Provide the [X, Y] coordinate of the cell's center where the given text is located.  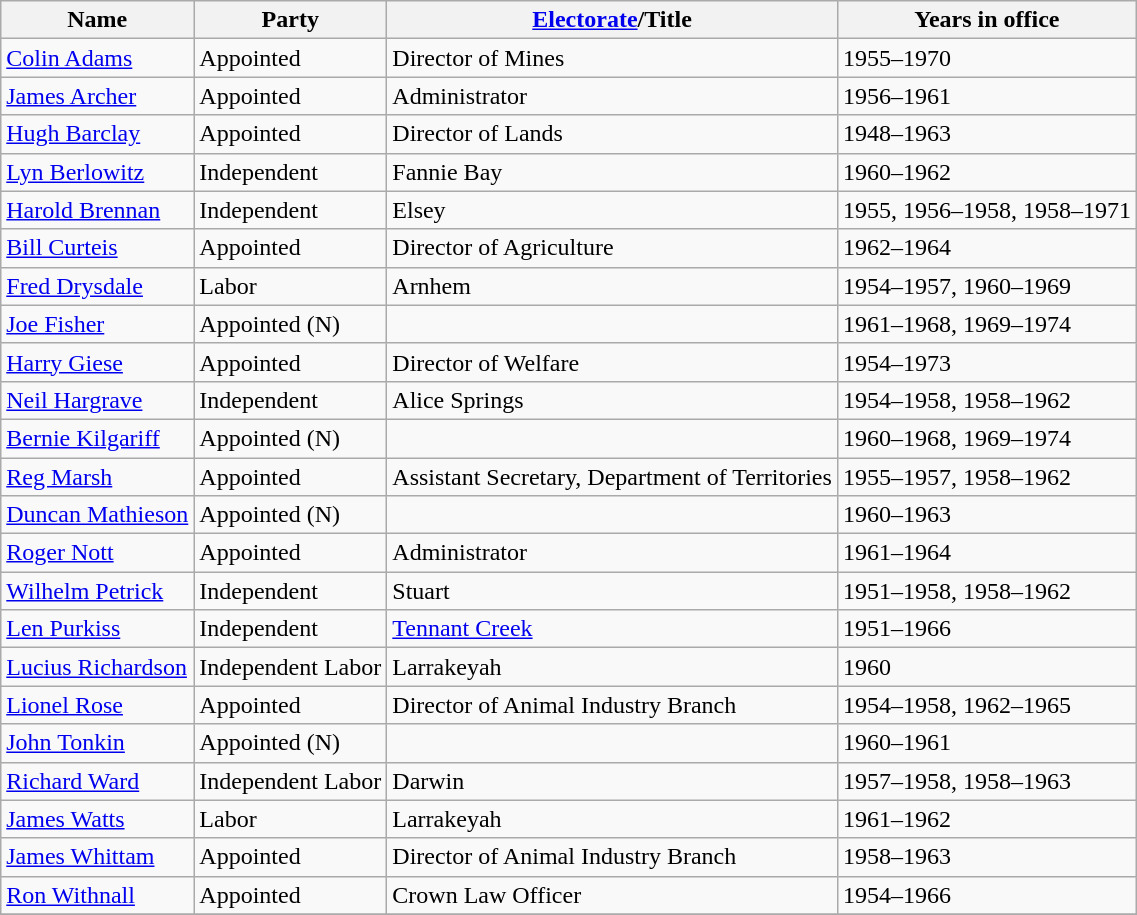
Alice Springs [612, 400]
Colin Adams [98, 58]
Lyn Berlowitz [98, 172]
1958–1963 [986, 857]
Richard Ward [98, 781]
1954–1957, 1960–1969 [986, 286]
Party [290, 20]
Lucius Richardson [98, 667]
1954–1958, 1962–1965 [986, 705]
1960–1963 [986, 515]
Fred Drysdale [98, 286]
Elsey [612, 210]
Assistant Secretary, Department of Territories [612, 477]
1961–1968, 1969–1974 [986, 324]
1954–1958, 1958–1962 [986, 400]
Director of Lands [612, 134]
Duncan Mathieson [98, 515]
Roger Nott [98, 553]
Director of Mines [612, 58]
Fannie Bay [612, 172]
Joe Fisher [98, 324]
Name [98, 20]
Harry Giese [98, 362]
Bernie Kilgariff [98, 438]
Harold Brennan [98, 210]
1955–1957, 1958–1962 [986, 477]
1951–1966 [986, 629]
1960–1961 [986, 743]
Reg Marsh [98, 477]
Darwin [612, 781]
1954–1966 [986, 895]
Ron Withnall [98, 895]
Crown Law Officer [612, 895]
Wilhelm Petrick [98, 591]
1955, 1956–1958, 1958–1971 [986, 210]
1960–1962 [986, 172]
James Whittam [98, 857]
1956–1961 [986, 96]
1961–1962 [986, 819]
John Tonkin [98, 743]
1954–1973 [986, 362]
Director of Welfare [612, 362]
James Watts [98, 819]
1955–1970 [986, 58]
James Archer [98, 96]
Director of Agriculture [612, 248]
Neil Hargrave [98, 400]
Electorate/Title [612, 20]
1951–1958, 1958–1962 [986, 591]
1948–1963 [986, 134]
Hugh Barclay [98, 134]
1962–1964 [986, 248]
Lionel Rose [98, 705]
Stuart [612, 591]
Bill Curteis [98, 248]
Arnhem [612, 286]
Len Purkiss [98, 629]
1961–1964 [986, 553]
1960–1968, 1969–1974 [986, 438]
Tennant Creek [612, 629]
1960 [986, 667]
1957–1958, 1958–1963 [986, 781]
Years in office [986, 20]
